Locate the cell with the specified text and output its [X, Y] center coordinate. 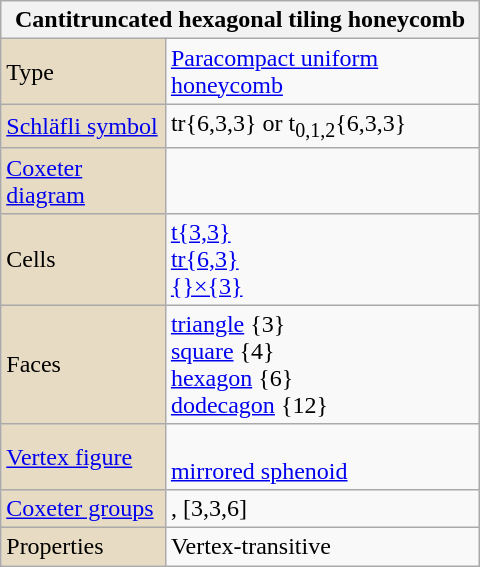
Coxeter groups [84, 508]
tr{6,3,3} or t0,1,2{6,3,3} [322, 126]
Vertex-transitive [322, 547]
Vertex figure [84, 456]
Properties [84, 547]
t{3,3} tr{6,3} {}×{3} [322, 259]
Type [84, 72]
Cantitruncated hexagonal tiling honeycomb [240, 20]
Paracompact uniform honeycomb [322, 72]
triangle {3}square {4}hexagon {6}dodecagon {12} [322, 364]
mirrored sphenoid [322, 456]
Schläfli symbol [84, 126]
, [3,3,6] [322, 508]
Coxeter diagram [84, 180]
Faces [84, 364]
Cells [84, 259]
